Capture the cell that displays the provided text and extract its [X, Y] central coordinate. 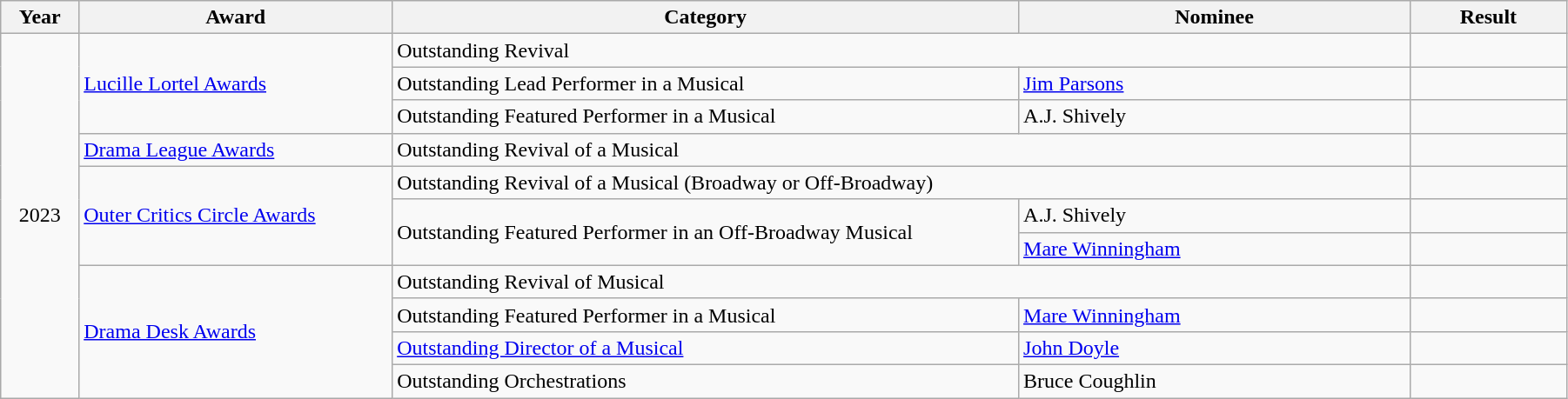
Outstanding Lead Performer in a Musical [706, 83]
Outstanding Revival of a Musical [901, 150]
Outstanding Revival [901, 50]
2023 [40, 216]
Drama Desk Awards [236, 331]
Jim Parsons [1215, 83]
Category [706, 17]
Drama League Awards [236, 150]
Outstanding Revival of Musical [901, 282]
Nominee [1215, 17]
Outstanding Revival of a Musical (Broadway or Off-Broadway) [901, 183]
Outstanding Orchestrations [706, 381]
Award [236, 17]
Result [1488, 17]
Outer Critics Circle Awards [236, 216]
Outstanding Featured Performer in an Off-Broadway Musical [706, 232]
Outstanding Director of a Musical [706, 348]
John Doyle [1215, 348]
Bruce Coughlin [1215, 381]
Lucille Lortel Awards [236, 83]
Year [40, 17]
